For the text-containing cell, return its midpoint in [x, y] coordinate format. 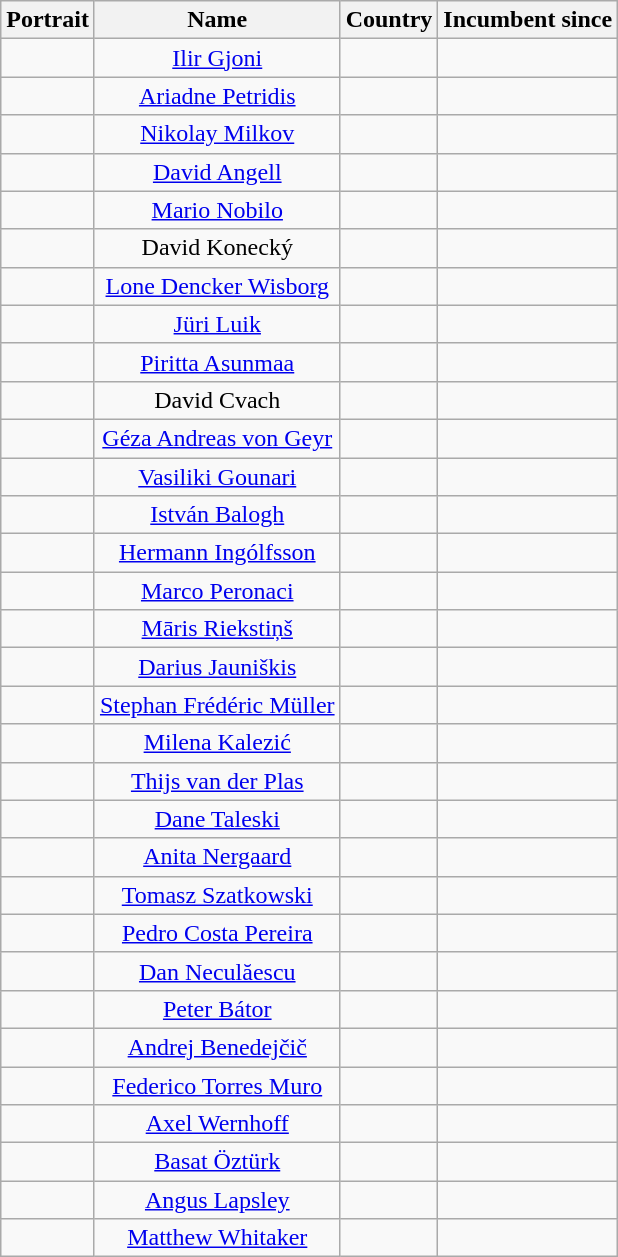
Tomasz Szatkowski [217, 895]
Stephan Frédéric Müller [217, 705]
Thijs van der Plas [217, 781]
David Konecký [217, 248]
Pedro Costa Pereira [217, 933]
Angus Lapsley [217, 1200]
Country [389, 20]
Andrej Benedejčič [217, 1047]
István Balogh [217, 515]
Basat Öztürk [217, 1162]
David Cvach [217, 400]
Ilir Gjoni [217, 58]
Géza Andreas von Geyr [217, 438]
Matthew Whitaker [217, 1238]
Vasiliki Gounari [217, 477]
Piritta Asunmaa [217, 362]
Name [217, 20]
David Angell [217, 172]
Anita Nergaard [217, 857]
Ariadne Petridis [217, 96]
Nikolay Milkov [217, 134]
Milena Kalezić [217, 743]
Mario Nobilo [217, 210]
Peter Bátor [217, 1009]
Incumbent since [528, 20]
Darius Jauniškis [217, 667]
Lone Dencker Wisborg [217, 286]
Dane Taleski [217, 819]
Māris Riekstiņš [217, 629]
Marco Peronaci [217, 591]
Jüri Luik [217, 324]
Hermann Ingólfsson [217, 553]
Axel Wernhoff [217, 1124]
Portrait [48, 20]
Dan Neculăescu [217, 971]
Federico Torres Muro [217, 1085]
